Capture the cell that displays the provided text and extract its [x, y] central coordinate. 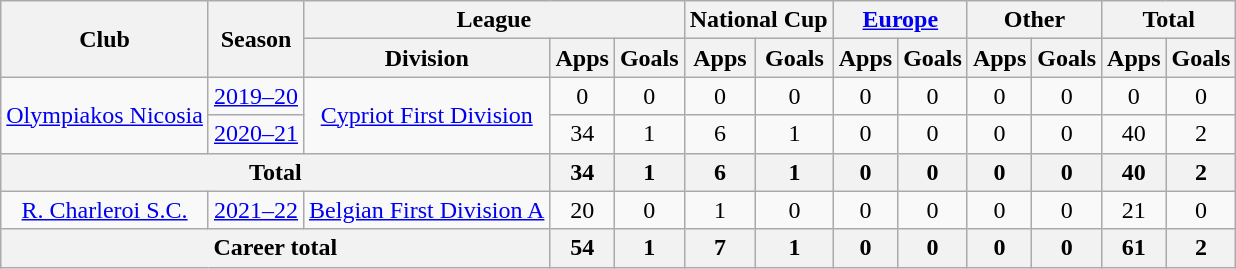
Olympiakos Nicosia [105, 115]
61 [1134, 248]
League [494, 20]
Other [1034, 20]
Belgian First Division A [427, 210]
Division [427, 58]
2019–20 [256, 96]
54 [582, 248]
R. Charleroi S.C. [105, 210]
2021–22 [256, 210]
21 [1134, 210]
7 [720, 248]
Career total [276, 248]
Europe [900, 20]
Club [105, 39]
2020–21 [256, 134]
National Cup [758, 20]
Cypriot First Division [427, 115]
Season [256, 39]
20 [582, 210]
